Find where the given text appears and provide that cell's center as [X, Y] coordinate. 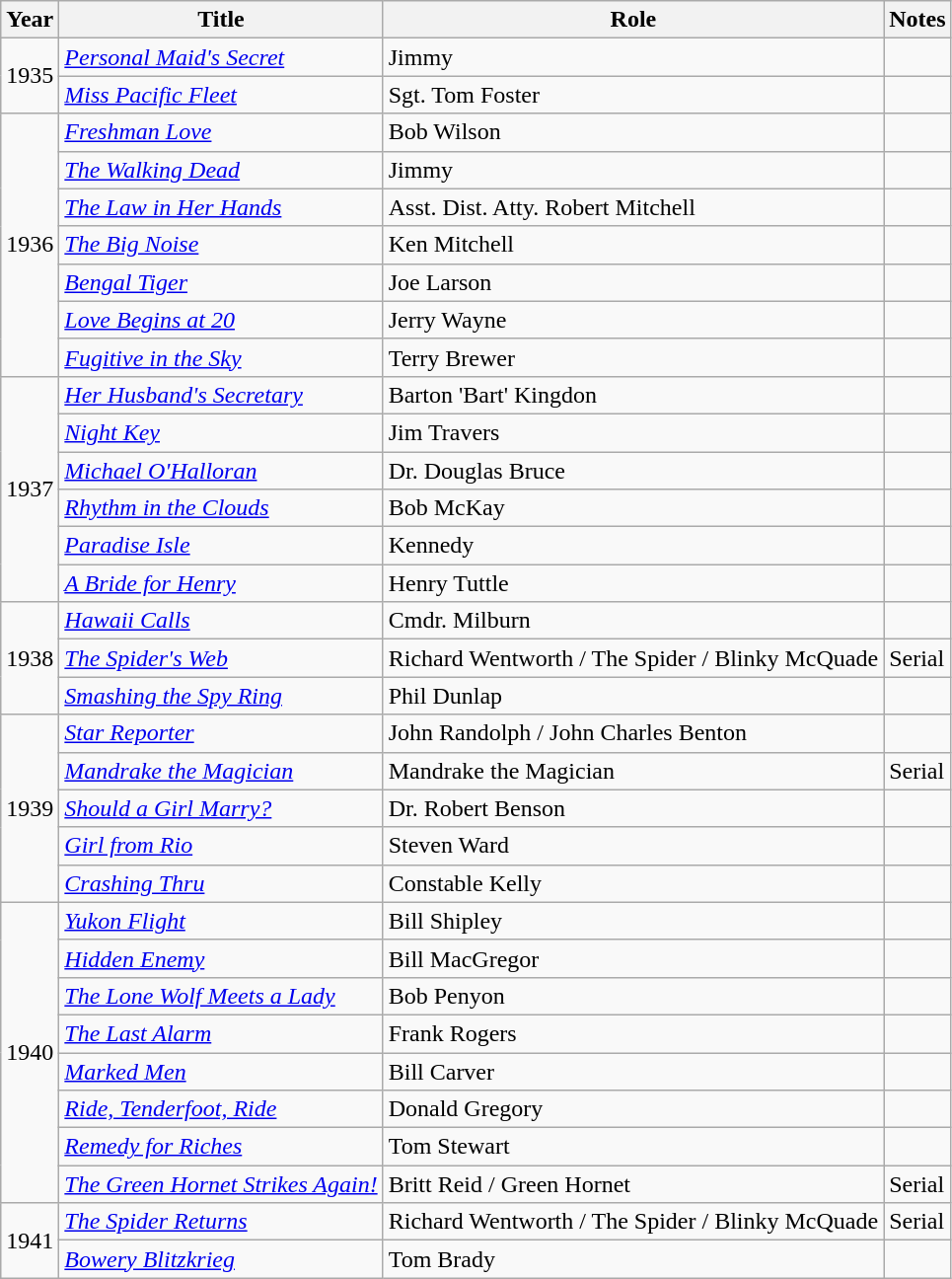
Role [633, 20]
Crashing Thru [221, 883]
1937 [30, 489]
Hawaii Calls [221, 621]
Steven Ward [633, 846]
The Lone Wolf Meets a Lady [221, 996]
Frank Rogers [633, 1033]
Bob Wilson [633, 132]
Dr. Robert Benson [633, 808]
The Green Hornet Strikes Again! [221, 1184]
Terry Brewer [633, 357]
Year [30, 20]
Rhythm in the Clouds [221, 508]
Ken Mitchell [633, 245]
The Big Noise [221, 245]
Yukon Flight [221, 921]
John Randolph / John Charles Benton [633, 733]
Ride, Tenderfoot, Ride [221, 1109]
Smashing the Spy Ring [221, 696]
1935 [30, 76]
The Walking Dead [221, 170]
The Spider Returns [221, 1222]
Title [221, 20]
1936 [30, 245]
Paradise Isle [221, 546]
Constable Kelly [633, 883]
Freshman Love [221, 132]
Bengal Tiger [221, 282]
Cmdr. Milburn [633, 621]
Kennedy [633, 546]
The Last Alarm [221, 1033]
Barton 'Bart' Kingdon [633, 395]
Girl from Rio [221, 846]
Night Key [221, 432]
Phil Dunlap [633, 696]
Henry Tuttle [633, 583]
Asst. Dist. Atty. Robert Mitchell [633, 207]
1939 [30, 808]
1938 [30, 658]
Dr. Douglas Bruce [633, 471]
A Bride for Henry [221, 583]
Love Begins at 20 [221, 320]
Bill MacGregor [633, 958]
Personal Maid's Secret [221, 57]
Fugitive in the Sky [221, 357]
The Law in Her Hands [221, 207]
Britt Reid / Green Hornet [633, 1184]
Bill Carver [633, 1071]
Bowery Blitzkrieg [221, 1259]
Bob Penyon [633, 996]
The Spider's Web [221, 658]
Should a Girl Marry? [221, 808]
Jim Travers [633, 432]
Miss Pacific Fleet [221, 95]
Donald Gregory [633, 1109]
Michael O'Halloran [221, 471]
Tom Stewart [633, 1147]
Star Reporter [221, 733]
Notes [917, 20]
Remedy for Riches [221, 1147]
Marked Men [221, 1071]
Joe Larson [633, 282]
1940 [30, 1052]
Her Husband's Secretary [221, 395]
Bob McKay [633, 508]
Hidden Enemy [221, 958]
Jerry Wayne [633, 320]
Bill Shipley [633, 921]
Sgt. Tom Foster [633, 95]
Tom Brady [633, 1259]
1941 [30, 1241]
